For the text-containing cell, return its midpoint in [x, y] coordinate format. 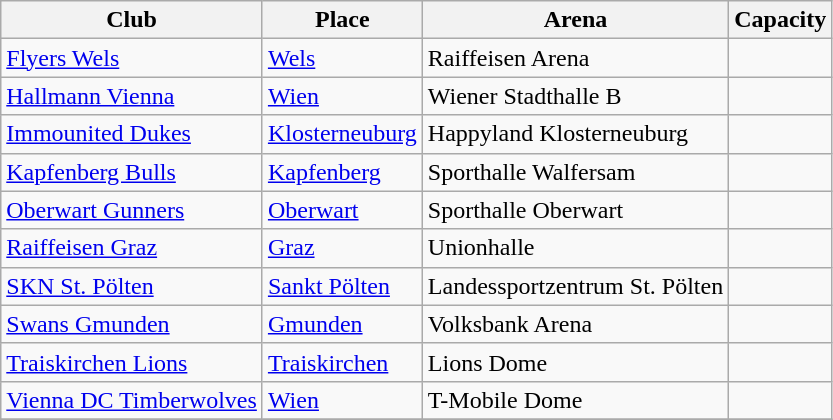
Arena [575, 20]
SKN St. Pölten [132, 286]
Club [132, 20]
Wels [342, 58]
Unionhalle [575, 248]
Hallmann Vienna [132, 96]
Vienna DC Timberwolves [132, 400]
Wiener Stadthalle B [575, 96]
Oberwart [342, 210]
Immounited Dukes [132, 134]
T-Mobile Dome [575, 400]
Flyers Wels [132, 58]
Traiskirchen Lions [132, 362]
Lions Dome [575, 362]
Volksbank Arena [575, 324]
Raiffeisen Graz [132, 248]
Capacity [780, 20]
Graz [342, 248]
Sporthalle Oberwart [575, 210]
Gmunden [342, 324]
Oberwart Gunners [132, 210]
Landessportzentrum St. Pölten [575, 286]
Kapfenberg [342, 172]
Kapfenberg Bulls [132, 172]
Raiffeisen Arena [575, 58]
Sporthalle Walfersam [575, 172]
Place [342, 20]
Sankt Pölten [342, 286]
Swans Gmunden [132, 324]
Traiskirchen [342, 362]
Happyland Klosterneuburg [575, 134]
Klosterneuburg [342, 134]
